Locate the cell with the specified text and output its [X, Y] center coordinate. 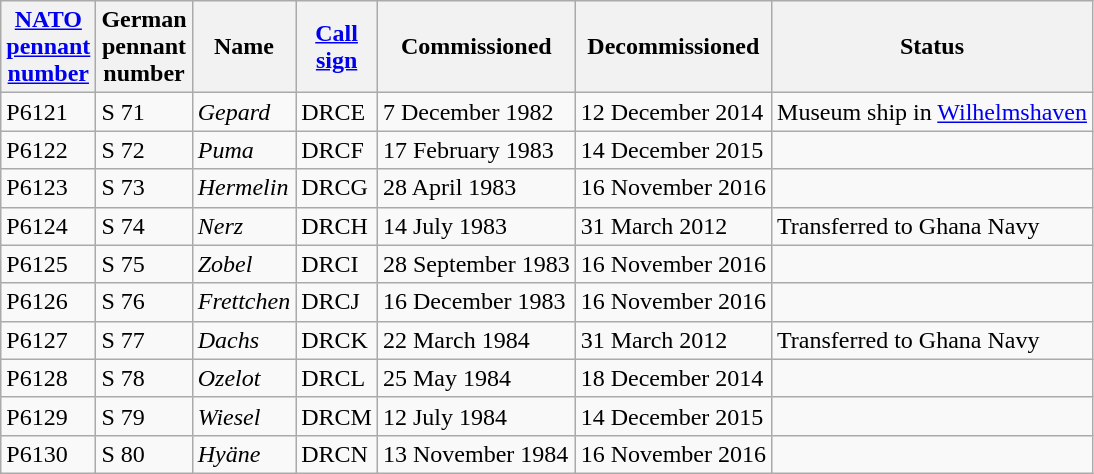
Callsign [337, 47]
P6129 [48, 416]
DRCK [337, 340]
S 77 [144, 340]
Puma [244, 150]
S 74 [144, 226]
28 April 1983 [476, 188]
DRCJ [337, 302]
DRCE [337, 112]
P6124 [48, 226]
Gepard [244, 112]
25 May 1984 [476, 378]
P6127 [48, 340]
S 73 [144, 188]
S 75 [144, 264]
Dachs [244, 340]
17 February 1983 [476, 150]
DRCG [337, 188]
14 July 1983 [476, 226]
NATOpennantnumber [48, 47]
S 76 [144, 302]
DRCL [337, 378]
12 July 1984 [476, 416]
Hermelin [244, 188]
Hyäne [244, 454]
P6130 [48, 454]
P6122 [48, 150]
Name [244, 47]
DRCM [337, 416]
Decommissioned [673, 47]
P6125 [48, 264]
Frettchen [244, 302]
18 December 2014 [673, 378]
Wiesel [244, 416]
22 March 1984 [476, 340]
12 December 2014 [673, 112]
Nerz [244, 226]
13 November 1984 [476, 454]
DRCH [337, 226]
28 September 1983 [476, 264]
S 71 [144, 112]
Status [932, 47]
P6123 [48, 188]
S 72 [144, 150]
P6126 [48, 302]
S 78 [144, 378]
DRCN [337, 454]
S 80 [144, 454]
Germanpennantnumber [144, 47]
Commissioned [476, 47]
7 December 1982 [476, 112]
Ozelot [244, 378]
DRCF [337, 150]
Museum ship in Wilhelmshaven [932, 112]
S 79 [144, 416]
16 December 1983 [476, 302]
P6128 [48, 378]
Zobel [244, 264]
P6121 [48, 112]
DRCI [337, 264]
